Extract the [X, Y] coordinate from the center of the cell holding the provided text.  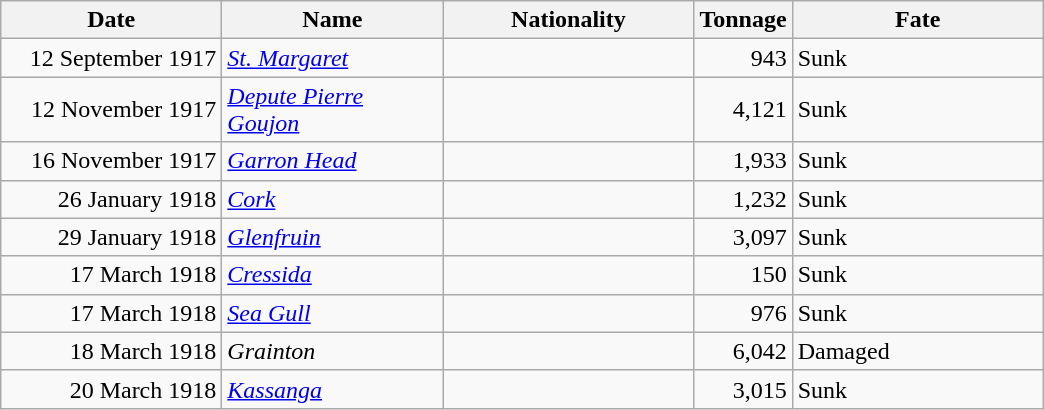
Glenfruin [332, 237]
6,042 [743, 351]
Name [332, 20]
Cork [332, 199]
18 March 1918 [112, 351]
943 [743, 58]
20 March 1918 [112, 389]
Kassanga [332, 389]
16 November 1917 [112, 161]
Nationality [568, 20]
Grainton [332, 351]
26 January 1918 [112, 199]
12 November 1917 [112, 110]
Cressida [332, 275]
Depute Pierre Goujon [332, 110]
Tonnage [743, 20]
Fate [918, 20]
3,015 [743, 389]
976 [743, 313]
Garron Head [332, 161]
12 September 1917 [112, 58]
1,933 [743, 161]
3,097 [743, 237]
1,232 [743, 199]
150 [743, 275]
29 January 1918 [112, 237]
4,121 [743, 110]
Sea Gull [332, 313]
St. Margaret [332, 58]
Damaged [918, 351]
Date [112, 20]
